For the text-containing cell, return its midpoint in [x, y] coordinate format. 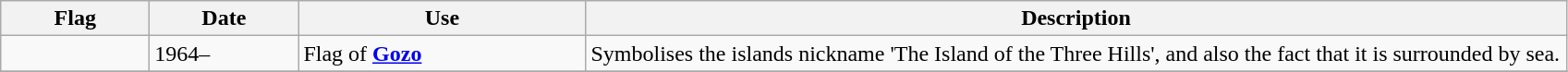
Symbolises the islands nickname 'The Island of the Three Hills', and also the fact that it is surrounded by sea. [1076, 54]
Use [442, 18]
Flag of Gozo [442, 54]
Description [1076, 18]
1964– [224, 54]
Date [224, 18]
Flag [76, 18]
